Determine the [x, y] coordinate at the center of the cell enclosing the given text.  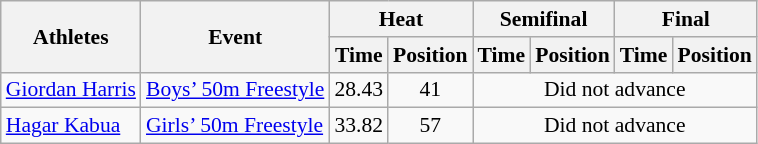
Giordan Harris [71, 90]
Athletes [71, 36]
Girls’ 50m Freestyle [235, 126]
Final [686, 19]
Hagar Kabua [71, 126]
Boys’ 50m Freestyle [235, 90]
Event [235, 36]
57 [430, 126]
28.43 [358, 90]
Semifinal [544, 19]
41 [430, 90]
Heat [400, 19]
33.82 [358, 126]
